Detect which cell encompasses the target text, then output its [X, Y] center coordinate. 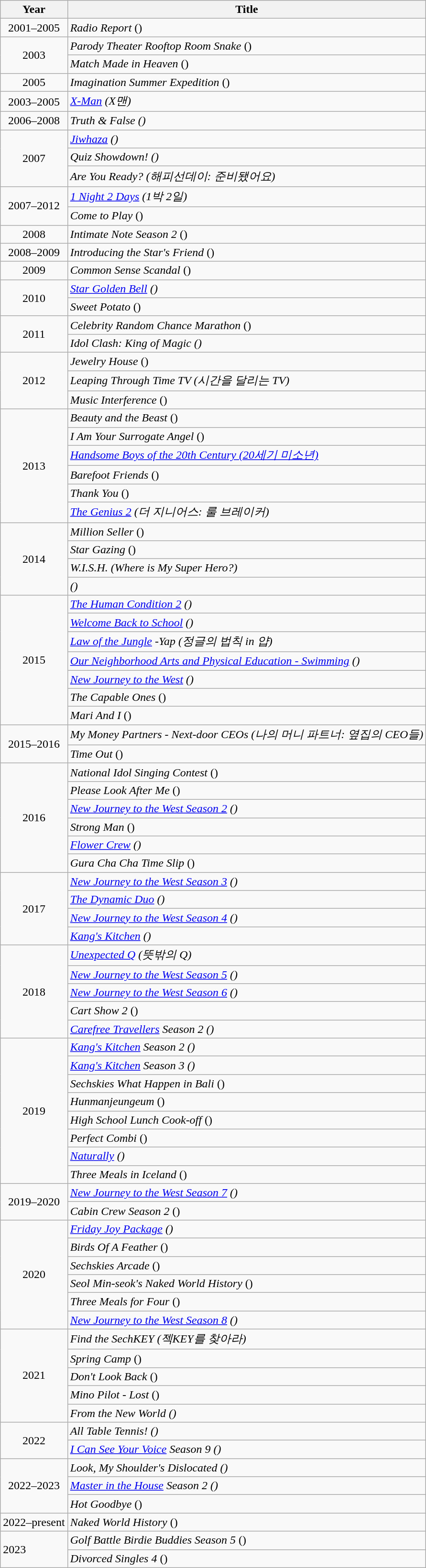
New Journey to the West Season 8 () [247, 1320]
New Journey to the West Season 3 () [247, 881]
Cart Show 2 () [247, 1011]
The Capable Ones () [247, 698]
Spring Camp () [247, 1358]
X-Man (X맨) [247, 101]
Three Meals in Iceland () [247, 1174]
Please Look After Me () [247, 790]
Jewelry House () [247, 361]
2006–2008 [34, 121]
Kang's Kitchen Season 3 () [247, 1065]
2010 [34, 298]
Flower Crew () [247, 845]
New Journey to the West Season 4 () [247, 918]
High School Lunch Cook-off () [247, 1120]
From the New World () [247, 1413]
2001–2005 [34, 28]
Gura Cha Cha Time Slip () [247, 863]
National Idol Singing Contest () [247, 772]
2007–2012 [34, 205]
Look, My Shoulder's Dislocated () [247, 1468]
2016 [34, 817]
Leaping Through Time TV (시간을 달리는 TV) [247, 381]
Our Neighborhood Arts and Physical Education - Swimming () [247, 661]
2007 [34, 159]
2003–2005 [34, 101]
Idol Clash: King of Magic () [247, 343]
2011 [34, 334]
Introducing the Star's Friend () [247, 252]
2008 [34, 234]
New Journey to the West Season 6 () [247, 993]
Celebrity Random Chance Marathon () [247, 325]
2020 [34, 1274]
The Genius 2 (더 지니어스: 룰 브레이커) [247, 512]
Imagination Summer Expedition () [247, 82]
Title [247, 10]
2019–2020 [34, 1202]
Sweet Potato () [247, 307]
Come to Play () [247, 216]
2005 [34, 82]
Seol Min-seok's Naked World History () [247, 1284]
Truth & False () [247, 121]
Mino Pilot - Lost () [247, 1395]
New Journey to the West Season 5 () [247, 974]
Naturally () [247, 1156]
2023 [34, 1549]
2003 [34, 55]
2012 [34, 380]
Match Made in Heaven () [247, 64]
Hunmanjeungeum () [247, 1102]
Find the SechKEY (젝KEY를 찾아라) [247, 1340]
Naked World History () [247, 1522]
Sechskies Arcade () [247, 1266]
Beauty and the Beast () [247, 418]
Parody Theater Rooftop Room Snake () [247, 46]
Perfect Combi () [247, 1138]
I Can See Your Voice Season 9 () [247, 1450]
The Dynamic Duo () [247, 900]
Are You Ready? (해피선데이: 준비됐어요) [247, 177]
2008–2009 [34, 252]
2014 [34, 559]
2015–2016 [34, 744]
1 Night 2 Days (1박 2일) [247, 197]
2009 [34, 270]
W.I.S.H. (Where is My Super Hero?) [247, 568]
2022–2023 [34, 1486]
Strong Man () [247, 827]
Star Gazing () [247, 550]
Year [34, 10]
Carefree Travellers Season 2 () [247, 1029]
2021 [34, 1376]
Don't Look Back () [247, 1376]
2022 [34, 1440]
() [247, 586]
2019 [34, 1111]
The Human Condition 2 () [247, 604]
Radio Report () [247, 28]
Time Out () [247, 754]
Barefoot Friends () [247, 475]
Three Meals for Four () [247, 1302]
Intimate Note Season 2 () [247, 234]
Unexpected Q (뜻밖의 Q) [247, 956]
I Am Your Surrogate Angel () [247, 436]
2017 [34, 909]
New Journey to the West Season 7 () [247, 1192]
Birds Of A Feather () [247, 1247]
Million Seller () [247, 532]
Music Interference () [247, 400]
Golf Battle Birdie Buddies Season 5 () [247, 1540]
2015 [34, 660]
Mari And I () [247, 716]
Common Sense Scandal () [247, 270]
Kang's Kitchen Season 2 () [247, 1047]
2022–present [34, 1522]
2018 [34, 992]
Friday Joy Package () [247, 1229]
Law of the Jungle -Yap (정글의 법칙 in 얍) [247, 642]
Master in the House Season 2 () [247, 1486]
All Table Tennis! () [247, 1431]
Jiwhaza () [247, 139]
New Journey to the West Season 2 () [247, 808]
Sechskies What Happen in Bali () [247, 1084]
Divorced Singles 4 () [247, 1558]
2013 [34, 465]
Kang's Kitchen () [247, 936]
My Money Partners - Next-door CEOs (나의 머니 파트너: 옆집의 CEO들) [247, 735]
Thank You () [247, 493]
Hot Goodbye () [247, 1504]
Quiz Showdown! () [247, 157]
Welcome Back to School () [247, 623]
New Journey to the West () [247, 679]
Handsome Boys of the 20th Century (20세기 미소년) [247, 456]
Star Golden Bell () [247, 289]
Cabin Crew Season 2 () [247, 1211]
